Identify which cell holds the provided text, then report its (X, Y) central coordinate. 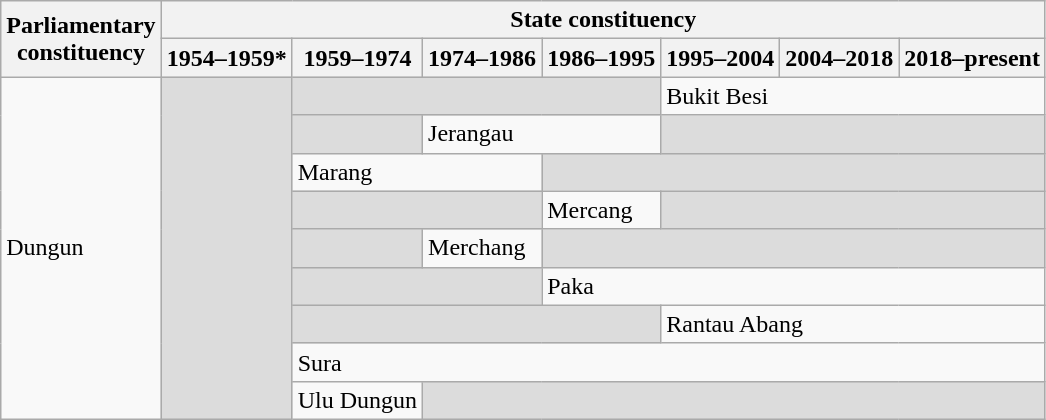
2004–2018 (840, 58)
1995–2004 (720, 58)
Merchang (482, 248)
1954–1959* (226, 58)
1974–1986 (482, 58)
Bukit Besi (854, 96)
Mercang (602, 210)
State constituency (603, 20)
1959–1974 (357, 58)
Ulu Dungun (357, 400)
1986–1995 (602, 58)
Parliamentaryconstituency (81, 39)
Rantau Abang (854, 324)
Paka (794, 286)
2018–present (972, 58)
Jerangau (542, 134)
Sura (668, 362)
Dungun (81, 248)
Marang (416, 172)
